Return the (x, y) coordinate for the center point of the cell that contains the specified text.  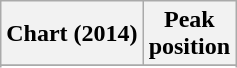
Chart (2014) (72, 34)
Peakposition (189, 34)
